Capture the cell that displays the provided text and extract its [X, Y] central coordinate. 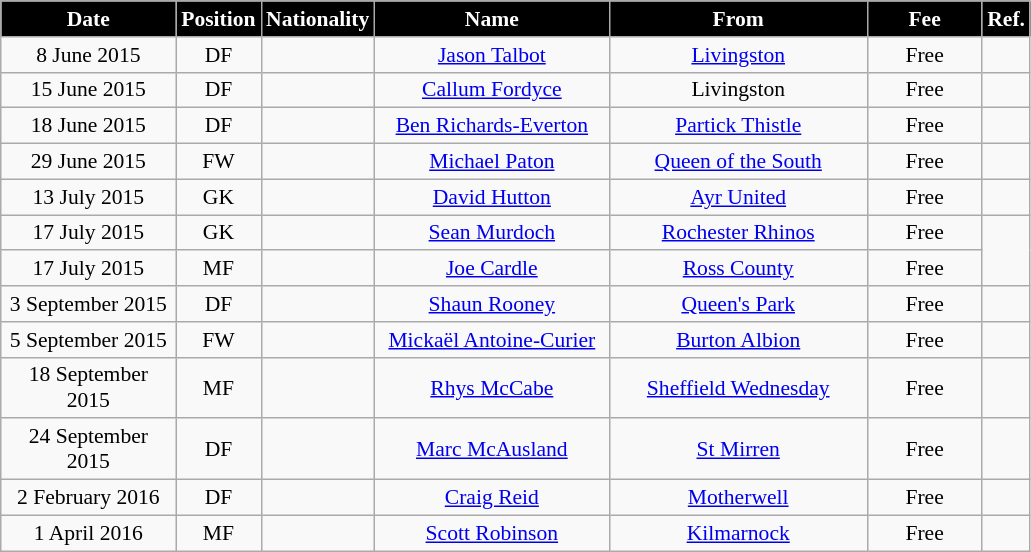
29 June 2015 [88, 162]
24 September 2015 [88, 450]
Rochester Rhinos [738, 233]
Kilmarnock [738, 533]
Jason Talbot [492, 55]
Sean Murdoch [492, 233]
Rhys McCabe [492, 388]
Scott Robinson [492, 533]
Mickaël Antoine-Curier [492, 340]
Partick Thistle [738, 126]
2 February 2016 [88, 498]
Sheffield Wednesday [738, 388]
Marc McAusland [492, 450]
5 September 2015 [88, 340]
18 June 2015 [88, 126]
Craig Reid [492, 498]
8 June 2015 [88, 55]
18 September 2015 [88, 388]
Ayr United [738, 197]
Joe Cardle [492, 269]
Ben Richards-Everton [492, 126]
1 April 2016 [88, 533]
3 September 2015 [88, 304]
Position [218, 19]
13 July 2015 [88, 197]
St Mirren [738, 450]
Date [88, 19]
Nationality [318, 19]
Fee [924, 19]
Ref. [1006, 19]
David Hutton [492, 197]
Michael Paton [492, 162]
Queen's Park [738, 304]
Name [492, 19]
Shaun Rooney [492, 304]
Queen of the South [738, 162]
Motherwell [738, 498]
Burton Albion [738, 340]
15 June 2015 [88, 90]
From [738, 19]
Ross County [738, 269]
Callum Fordyce [492, 90]
